Extract the [X, Y] coordinate from the center of the cell holding the provided text.  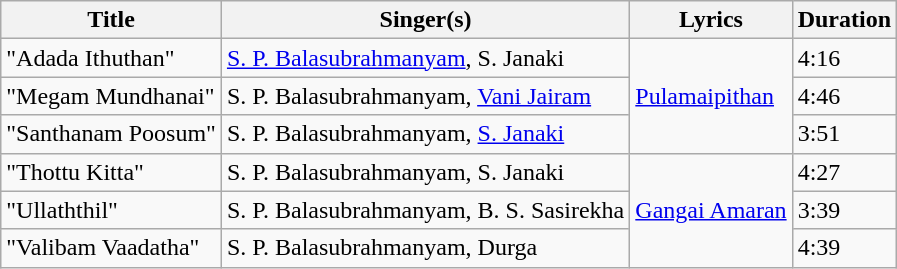
4:27 [844, 172]
"Thottu Kitta" [112, 172]
S. P. Balasubrahmanyam, B. S. Sasirekha [425, 210]
Gangai Amaran [711, 210]
Pulamaipithan [711, 96]
"Megam Mundhanai" [112, 96]
4:46 [844, 96]
Lyrics [711, 20]
Singer(s) [425, 20]
S. P. Balasubrahmanyam, Durga [425, 248]
Duration [844, 20]
"Ullaththil" [112, 210]
3:51 [844, 134]
S. P. Balasubrahmanyam, Vani Jairam [425, 96]
3:39 [844, 210]
"Valibam Vaadatha" [112, 248]
Title [112, 20]
"Santhanam Poosum" [112, 134]
4:16 [844, 58]
4:39 [844, 248]
"Adada Ithuthan" [112, 58]
